Output the (X, Y) coordinate of the center of the cell containing the given text.  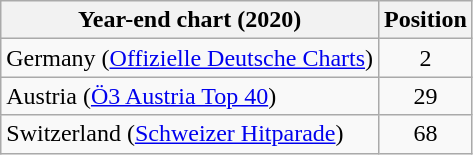
Position (426, 20)
29 (426, 96)
Year-end chart (2020) (190, 20)
68 (426, 134)
Switzerland (Schweizer Hitparade) (190, 134)
Austria (Ö3 Austria Top 40) (190, 96)
Germany (Offizielle Deutsche Charts) (190, 58)
2 (426, 58)
